Determine the [x, y] coordinate at the center of the cell enclosing the given text.  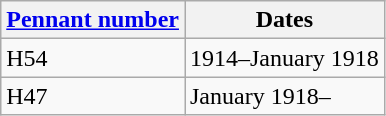
Dates [284, 20]
January 1918– [284, 96]
H54 [93, 58]
Pennant number [93, 20]
1914–January 1918 [284, 58]
H47 [93, 96]
